Find where the given text appears and provide that cell's center as [x, y] coordinate. 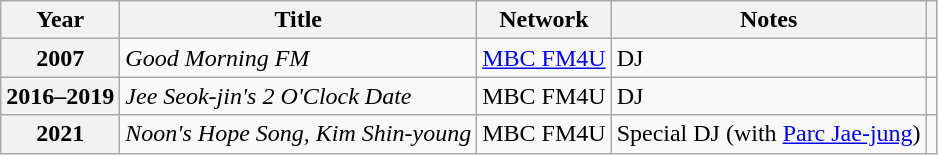
Noon's Hope Song, Kim Shin-young [298, 134]
Year [60, 20]
Notes [768, 20]
2007 [60, 58]
Title [298, 20]
2021 [60, 134]
Jee Seok-jin's 2 O'Clock Date [298, 96]
Special DJ (with Parc Jae-jung) [768, 134]
Network [544, 20]
Good Morning FM [298, 58]
2016–2019 [60, 96]
